Determine the (x, y) coordinate at the center of the cell enclosing the given text.  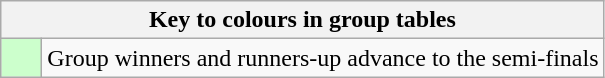
Key to colours in group tables (302, 20)
Group winners and runners-up advance to the semi-finals (323, 58)
